Extract the (x, y) coordinate from the center of the cell holding the provided text.  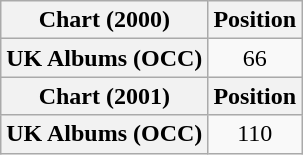
110 (255, 134)
Chart (2001) (104, 96)
66 (255, 58)
Chart (2000) (104, 20)
